Pinpoint the cell where the given text exists, returning its (X, Y) midpoint coordinate. 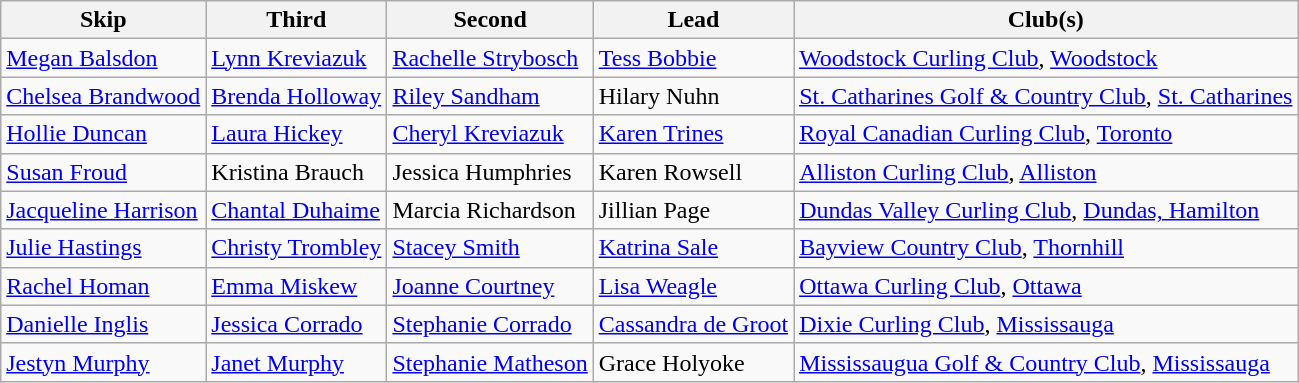
Second (490, 20)
Susan Froud (104, 172)
Mississaugua Golf & Country Club, Mississauga (1046, 362)
Stephanie Corrado (490, 324)
Lisa Weagle (693, 286)
Karen Rowsell (693, 172)
Hilary Nuhn (693, 96)
Joanne Courtney (490, 286)
Lynn Kreviazuk (296, 58)
Chantal Duhaime (296, 210)
Janet Murphy (296, 362)
Woodstock Curling Club, Woodstock (1046, 58)
Laura Hickey (296, 134)
Third (296, 20)
Kristina Brauch (296, 172)
Christy Trombley (296, 248)
Cassandra de Groot (693, 324)
Hollie Duncan (104, 134)
Brenda Holloway (296, 96)
Chelsea Brandwood (104, 96)
Stacey Smith (490, 248)
Dixie Curling Club, Mississauga (1046, 324)
Marcia Richardson (490, 210)
Jessica Humphries (490, 172)
Jessica Corrado (296, 324)
Ottawa Curling Club, Ottawa (1046, 286)
Skip (104, 20)
Jillian Page (693, 210)
Grace Holyoke (693, 362)
Lead (693, 20)
St. Catharines Golf & Country Club, St. Catharines (1046, 96)
Stephanie Matheson (490, 362)
Bayview Country Club, Thornhill (1046, 248)
Rachel Homan (104, 286)
Rachelle Strybosch (490, 58)
Royal Canadian Curling Club, Toronto (1046, 134)
Karen Trines (693, 134)
Emma Miskew (296, 286)
Jestyn Murphy (104, 362)
Tess Bobbie (693, 58)
Jacqueline Harrison (104, 210)
Katrina Sale (693, 248)
Riley Sandham (490, 96)
Julie Hastings (104, 248)
Danielle Inglis (104, 324)
Club(s) (1046, 20)
Megan Balsdon (104, 58)
Dundas Valley Curling Club, Dundas, Hamilton (1046, 210)
Cheryl Kreviazuk (490, 134)
Alliston Curling Club, Alliston (1046, 172)
